Return the [x, y] coordinate for the center point of the cell that contains the specified text.  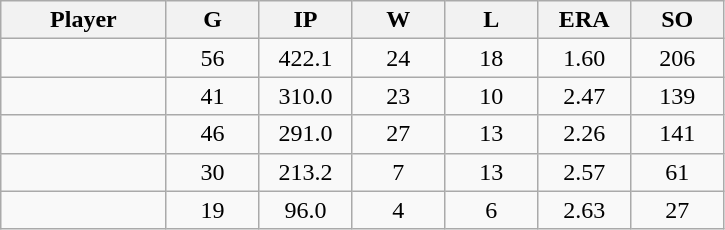
96.0 [306, 210]
291.0 [306, 134]
41 [212, 96]
W [398, 20]
2.57 [584, 172]
46 [212, 134]
SO [678, 20]
139 [678, 96]
18 [492, 58]
Player [84, 20]
61 [678, 172]
2.63 [584, 210]
56 [212, 58]
L [492, 20]
24 [398, 58]
IP [306, 20]
30 [212, 172]
10 [492, 96]
19 [212, 210]
422.1 [306, 58]
141 [678, 134]
2.47 [584, 96]
ERA [584, 20]
310.0 [306, 96]
213.2 [306, 172]
2.26 [584, 134]
4 [398, 210]
1.60 [584, 58]
206 [678, 58]
23 [398, 96]
7 [398, 172]
6 [492, 210]
G [212, 20]
